Return the (x, y) coordinate for the center point of the cell that contains the specified text.  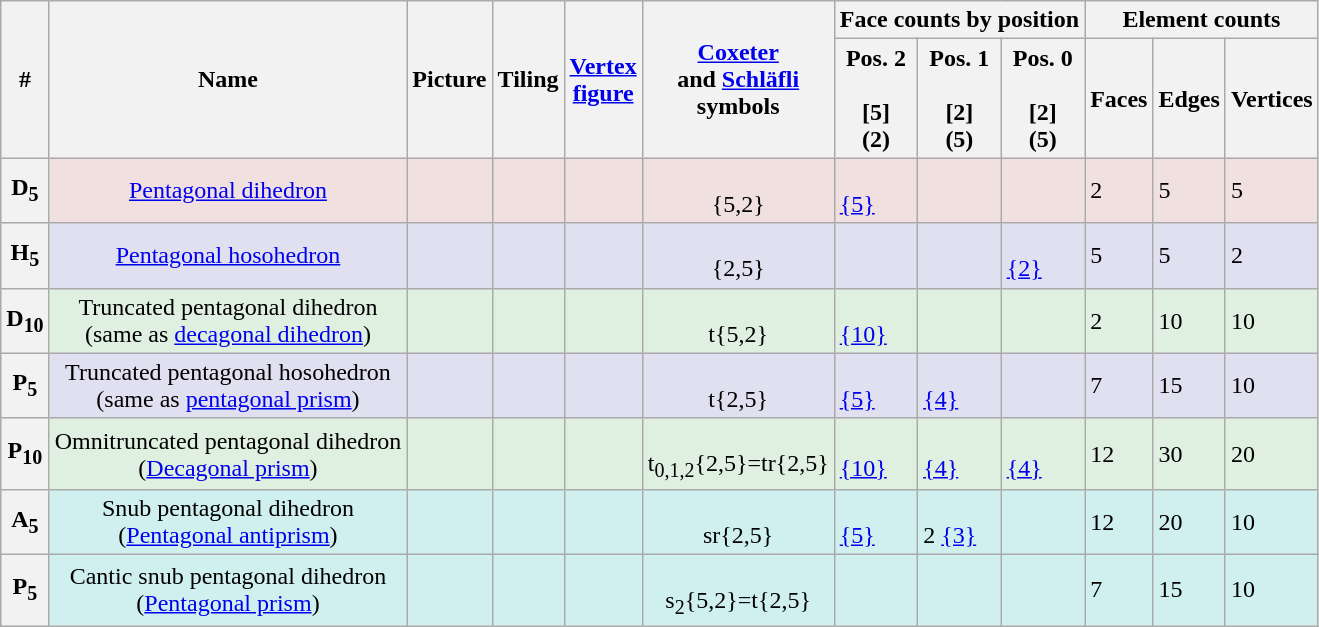
Faces (1119, 98)
30 (1189, 454)
Element counts (1202, 20)
Omnitruncated pentagonal dihedron(Decagonal prism) (228, 454)
D5 (25, 190)
Picture (450, 80)
Edges (1189, 98)
t0,1,2{2,5}=tr{2,5} (738, 454)
# (25, 80)
Coxeterand Schläflisymbols (738, 80)
Truncated pentagonal hosohedron(same as pentagonal prism) (228, 386)
Cantic snub pentagonal dihedron(Pentagonal prism) (228, 590)
H5 (25, 256)
Pentagonal hosohedron (228, 256)
D10 (25, 320)
Vertexfigure (603, 80)
A5 (25, 522)
{2} (1043, 256)
sr{2,5} (738, 522)
s2{5,2}=t{2,5} (738, 590)
Vertices (1272, 98)
Name (228, 80)
t{5,2} (738, 320)
Snub pentagonal dihedron(Pentagonal antiprism) (228, 522)
Pentagonal dihedron (228, 190)
2 {3} (960, 522)
Pos. 2[5](2) (876, 98)
{2,5} (738, 256)
t{2,5} (738, 386)
P10 (25, 454)
{5,2} (738, 190)
Truncated pentagonal dihedron(same as decagonal dihedron) (228, 320)
Pos. 1[2](5) (960, 98)
Face counts by position (959, 20)
Tiling (528, 80)
Pos. 0[2](5) (1043, 98)
